Locate the cell with the specified text and output its [X, Y] center coordinate. 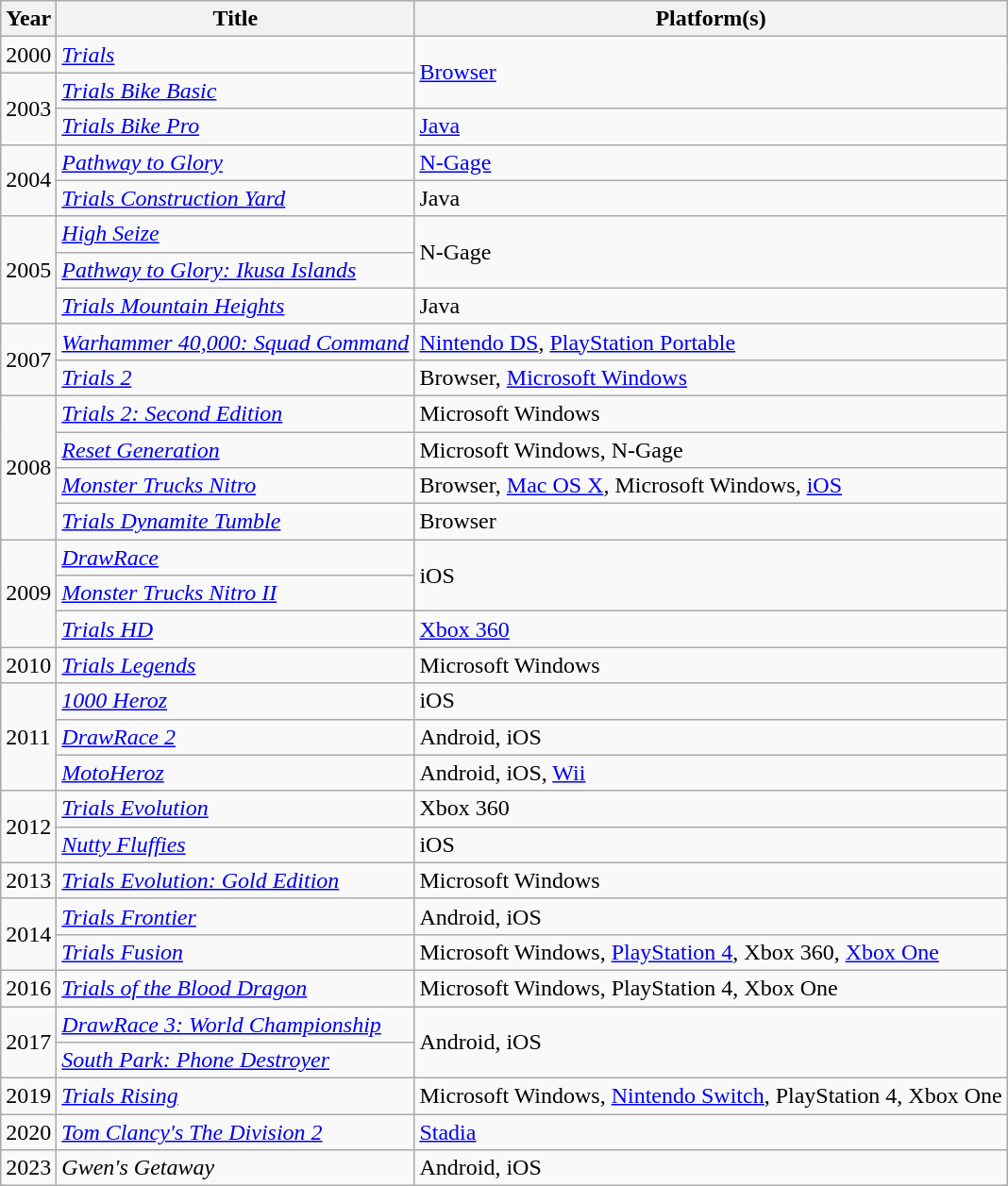
2016 [28, 988]
Monster Trucks Nitro II [236, 593]
Trials Evolution: Gold Edition [236, 880]
Trials HD [236, 629]
2014 [28, 934]
2013 [28, 880]
Trials Evolution [236, 809]
Title [236, 19]
2017 [28, 1042]
DrawRace 3: World Championship [236, 1024]
Microsoft Windows, N-Gage [711, 450]
DrawRace 2 [236, 737]
Year [28, 19]
Microsoft Windows, Nintendo Switch, PlayStation 4, Xbox One [711, 1096]
2004 [28, 180]
Trials 2: Second Edition [236, 413]
2010 [28, 665]
Platform(s) [711, 19]
Gwen's Getaway [236, 1168]
South Park: Phone Destroyer [236, 1061]
Trials of the Blood Dragon [236, 988]
Browser, Mac OS X, Microsoft Windows, iOS [711, 486]
2003 [28, 109]
2008 [28, 467]
2000 [28, 55]
Microsoft Windows, PlayStation 4, Xbox One [711, 988]
Monster Trucks Nitro [236, 486]
Stadia [711, 1132]
Reset Generation [236, 450]
2023 [28, 1168]
2012 [28, 827]
Trials Rising [236, 1096]
Trials 2 [236, 377]
Browser, Microsoft Windows [711, 377]
Trials Frontier [236, 916]
MotoHeroz [236, 773]
High Seize [236, 234]
2009 [28, 593]
2019 [28, 1096]
Trials Bike Basic [236, 91]
Pathway to Glory [236, 162]
Microsoft Windows, PlayStation 4, Xbox 360, Xbox One [711, 952]
2007 [28, 359]
2020 [28, 1132]
Trials Fusion [236, 952]
Nutty Fluffies [236, 844]
Warhammer 40,000: Squad Command [236, 342]
DrawRace [236, 558]
Trials Dynamite Tumble [236, 522]
Tom Clancy's The Division 2 [236, 1132]
Pathway to Glory: Ikusa Islands [236, 270]
2011 [28, 737]
1000 Heroz [236, 701]
Android, iOS, Wii [711, 773]
Trials Bike Pro [236, 126]
Trials Mountain Heights [236, 306]
Trials Construction Yard [236, 198]
2005 [28, 270]
Trials [236, 55]
Nintendo DS, PlayStation Portable [711, 342]
Trials Legends [236, 665]
